Return the (X, Y) coordinate for the center point of the cell that contains the specified text.  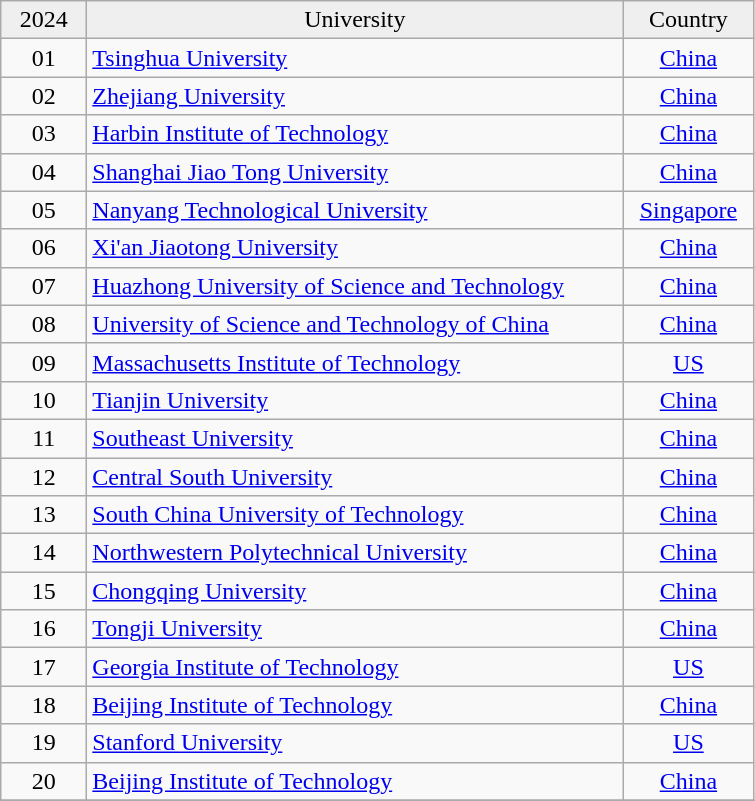
01 (44, 58)
Georgia Institute of Technology (355, 667)
09 (44, 362)
Nanyang Technological University (355, 210)
Shanghai Jiao Tong University (355, 172)
Country (688, 20)
08 (44, 324)
Chongqing University (355, 591)
10 (44, 400)
2024 (44, 20)
Zhejiang University (355, 96)
14 (44, 553)
15 (44, 591)
19 (44, 743)
20 (44, 781)
18 (44, 705)
Tongji University (355, 629)
02 (44, 96)
13 (44, 515)
University (355, 20)
12 (44, 477)
Southeast University (355, 438)
Tsinghua University (355, 58)
Tianjin University (355, 400)
Singapore (688, 210)
South China University of Technology (355, 515)
11 (44, 438)
17 (44, 667)
07 (44, 286)
04 (44, 172)
Stanford University (355, 743)
Harbin Institute of Technology (355, 134)
16 (44, 629)
Central South University (355, 477)
05 (44, 210)
Xi'an Jiaotong University (355, 248)
06 (44, 248)
University of Science and Technology of China (355, 324)
Huazhong University of Science and Technology (355, 286)
03 (44, 134)
Massachusetts Institute of Technology (355, 362)
Northwestern Polytechnical University (355, 553)
